Scan for the cell matching the given text and deliver its (x, y) coordinate at center. 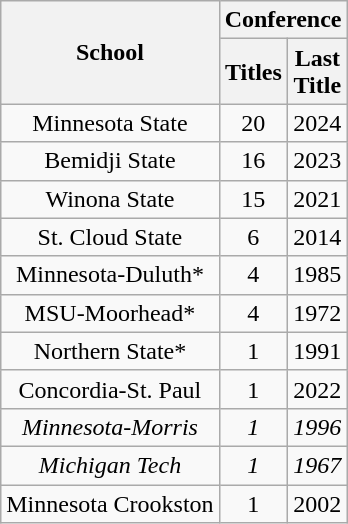
Titles (253, 72)
MSU-Moorhead* (110, 313)
2021 (318, 199)
2002 (318, 503)
20 (253, 123)
2023 (318, 161)
2014 (318, 237)
6 (253, 237)
Minnesota Crookston (110, 503)
Bemidji State (110, 161)
1985 (318, 275)
Winona State (110, 199)
Concordia-St. Paul (110, 389)
2022 (318, 389)
Conference (283, 20)
Minnesota-Morris (110, 427)
1991 (318, 351)
2024 (318, 123)
Minnesota-Duluth* (110, 275)
1967 (318, 465)
1972 (318, 313)
LastTitle (318, 72)
St. Cloud State (110, 237)
Michigan Tech (110, 465)
School (110, 52)
16 (253, 161)
Minnesota State (110, 123)
Northern State* (110, 351)
1996 (318, 427)
15 (253, 199)
